Output the (X, Y) coordinate of the center of the cell containing the given text.  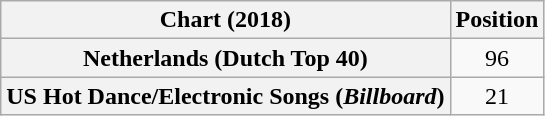
Position (497, 20)
21 (497, 96)
US Hot Dance/Electronic Songs (Billboard) (226, 96)
Chart (2018) (226, 20)
Netherlands (Dutch Top 40) (226, 58)
96 (497, 58)
